Provide the [x, y] coordinate of the cell's center where the given text is located.  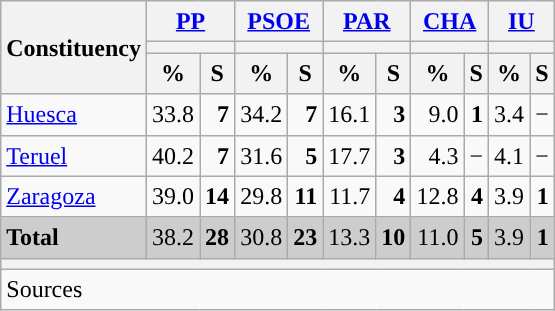
9.0 [438, 114]
11.0 [438, 238]
Huesca [74, 114]
34.2 [262, 114]
38.2 [172, 238]
10 [394, 238]
14 [218, 196]
IU [522, 22]
Zaragoza [74, 196]
PAR [367, 22]
16.1 [350, 114]
Sources [278, 290]
Constituency [74, 48]
Teruel [74, 156]
4.1 [510, 156]
4.3 [438, 156]
11.7 [350, 196]
23 [306, 238]
40.2 [172, 156]
3.4 [510, 114]
31.6 [262, 156]
11 [306, 196]
33.8 [172, 114]
PSOE [279, 22]
12.8 [438, 196]
PP [190, 22]
Total [74, 238]
28 [218, 238]
13.3 [350, 238]
29.8 [262, 196]
30.8 [262, 238]
17.7 [350, 156]
CHA [450, 22]
39.0 [172, 196]
